Search for the cell housing the specified text and yield its [X, Y] center coordinate. 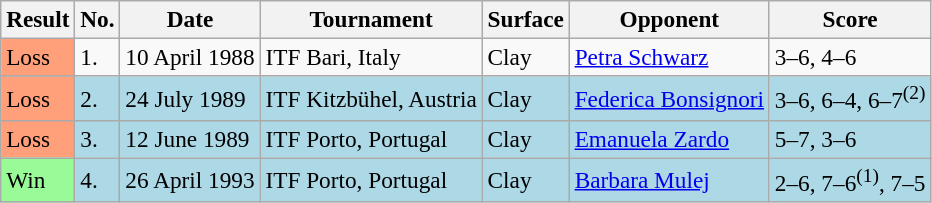
12 June 1989 [190, 139]
Barbara Mulej [669, 180]
Federica Bonsignori [669, 98]
Tournament [371, 19]
Score [850, 19]
3–6, 6–4, 6–7(2) [850, 98]
3–6, 4–6 [850, 57]
4. [98, 180]
3. [98, 139]
26 April 1993 [190, 180]
Opponent [669, 19]
Win [38, 180]
Petra Schwarz [669, 57]
1. [98, 57]
ITF Kitzbühel, Austria [371, 98]
2. [98, 98]
2–6, 7–6(1), 7–5 [850, 180]
Result [38, 19]
10 April 1988 [190, 57]
No. [98, 19]
Surface [526, 19]
Date [190, 19]
24 July 1989 [190, 98]
5–7, 3–6 [850, 139]
Emanuela Zardo [669, 139]
ITF Bari, Italy [371, 57]
